For the text-containing cell, return its midpoint in [x, y] coordinate format. 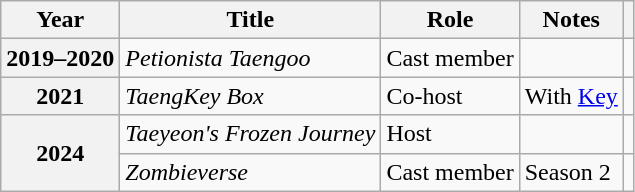
Notes [571, 20]
With Key [571, 96]
Role [450, 20]
Season 2 [571, 172]
Year [60, 20]
Co-host [450, 96]
2021 [60, 96]
Zombieverse [250, 172]
TaengKey Box [250, 96]
Title [250, 20]
Petionista Taengoo [250, 58]
2019–2020 [60, 58]
Taeyeon's Frozen Journey [250, 134]
Host [450, 134]
2024 [60, 153]
